From the cell containing the given text, extract its center point as (x, y) coordinate. 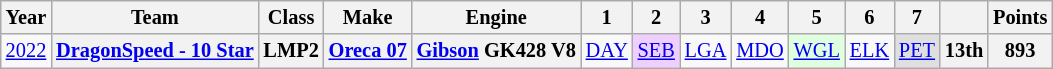
DAY (607, 51)
Gibson GK428 V8 (496, 51)
6 (870, 17)
Class (292, 17)
3 (706, 17)
Make (368, 17)
Team (154, 17)
7 (917, 17)
Year (26, 17)
ELK (870, 51)
5 (817, 17)
Oreca 07 (368, 51)
Engine (496, 17)
LGA (706, 51)
MDO (760, 51)
893 (1020, 51)
SEB (656, 51)
LMP2 (292, 51)
PET (917, 51)
13th (964, 51)
Points (1020, 17)
1 (607, 17)
DragonSpeed - 10 Star (154, 51)
4 (760, 17)
WGL (817, 51)
2 (656, 17)
2022 (26, 51)
